Find where the given text appears and provide that cell's center as (x, y) coordinate. 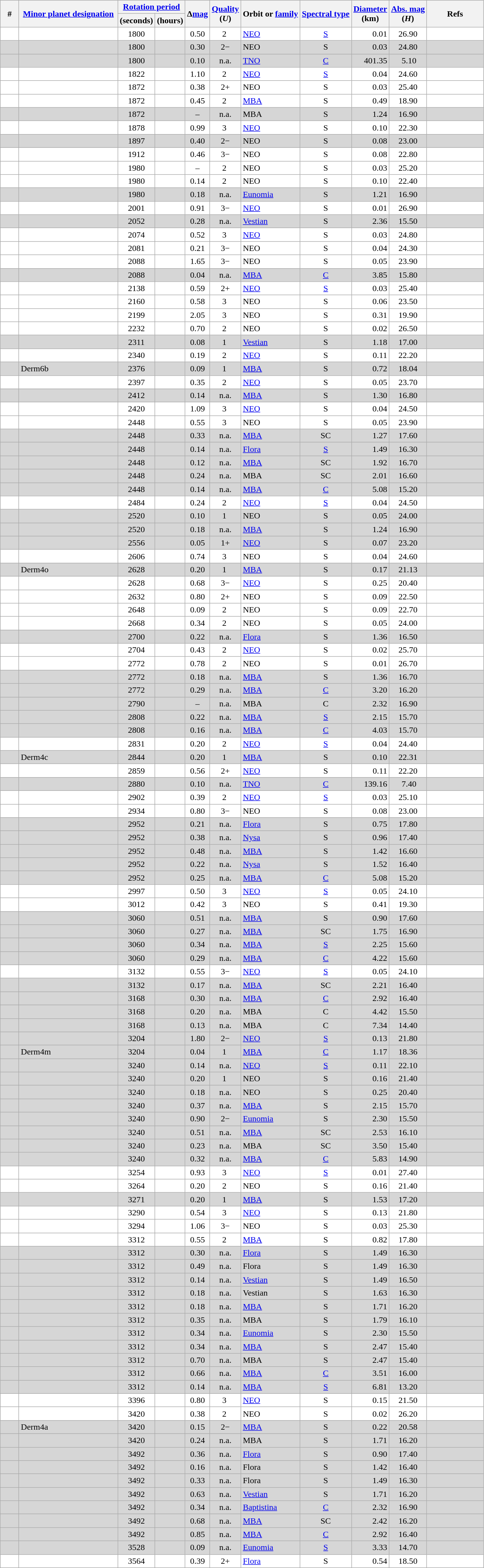
2880 (136, 784)
1.21 (370, 195)
22.70 (408, 610)
3528 (136, 1548)
2859 (136, 770)
0.32 (197, 1159)
0.85 (197, 1534)
22.80 (408, 154)
401.35 (370, 61)
2.21 (370, 985)
1.79 (370, 1320)
0.12 (197, 462)
1.10 (197, 74)
2997 (136, 891)
2001 (136, 208)
Δmag (197, 14)
26.50 (408, 328)
1878 (136, 127)
1.63 (370, 1293)
13.20 (408, 1387)
1.17 (370, 1052)
3294 (136, 1226)
1.53 (370, 1199)
(seconds) (136, 20)
0.78 (197, 663)
2412 (136, 396)
0.45 (197, 101)
Derm4a (68, 1427)
2376 (136, 369)
Spectral type (326, 14)
1.09 (197, 409)
0.07 (370, 543)
0.28 (197, 221)
16.80 (408, 396)
0.74 (197, 556)
2160 (136, 302)
1.65 (197, 262)
20.58 (408, 1427)
5.83 (370, 1159)
1.75 (370, 931)
3.50 (370, 1146)
3.51 (370, 1373)
Orbit or family (270, 14)
2704 (136, 650)
26.70 (408, 663)
2606 (136, 556)
6.81 (370, 1387)
25.30 (408, 1226)
3.20 (370, 690)
Derm4m (68, 1052)
# (10, 14)
0.46 (197, 154)
21.13 (408, 569)
24.30 (408, 248)
Derm6b (68, 369)
2556 (136, 543)
22.10 (408, 1065)
27.40 (408, 1172)
25.20 (408, 168)
1+ (225, 543)
25.10 (408, 797)
0.59 (197, 288)
0.82 (370, 1239)
2.25 (370, 945)
2081 (136, 248)
1.30 (370, 396)
Diameter(km) (370, 14)
4.42 (370, 1012)
1822 (136, 74)
2074 (136, 235)
0.93 (197, 1172)
3264 (136, 1186)
3012 (136, 905)
3271 (136, 1199)
2632 (136, 597)
3396 (136, 1400)
2052 (136, 221)
0.52 (197, 235)
0.40 (197, 141)
0.96 (370, 838)
Rotation period (151, 7)
2138 (136, 288)
22.40 (408, 181)
1.80 (197, 1039)
17.20 (408, 1199)
2420 (136, 409)
2397 (136, 382)
1897 (136, 141)
0.27 (197, 931)
2.42 (370, 1521)
14.90 (408, 1159)
2.53 (370, 1132)
1.27 (370, 436)
Derm4o (68, 569)
0.58 (197, 302)
18.90 (408, 101)
0.19 (197, 355)
5.10 (408, 61)
2831 (136, 744)
3290 (136, 1213)
24.40 (408, 744)
Derm4c (68, 757)
0.36 (197, 1454)
Abs. mag(H) (408, 14)
0.91 (197, 208)
19.90 (408, 315)
4.03 (370, 730)
0.31 (370, 315)
1.52 (370, 864)
14.70 (408, 1548)
0.23 (197, 1146)
23.50 (408, 302)
0.75 (370, 824)
2232 (136, 328)
3.33 (370, 1548)
18.36 (408, 1052)
0.06 (370, 302)
14.40 (408, 1025)
26.20 (408, 1413)
2311 (136, 342)
Quality(U) (225, 14)
18.04 (408, 369)
0.43 (197, 650)
2340 (136, 355)
1.06 (197, 1226)
Baptistina (270, 1507)
0.42 (197, 905)
2790 (136, 704)
2668 (136, 623)
3254 (136, 1172)
18.50 (408, 1561)
2199 (136, 315)
3564 (136, 1561)
2.05 (197, 315)
2844 (136, 757)
17.00 (408, 342)
2902 (136, 797)
21.50 (408, 1400)
7.40 (408, 784)
23.70 (408, 382)
16.00 (408, 1373)
139.16 (370, 784)
15.80 (408, 275)
0.48 (197, 851)
23.20 (408, 543)
Refs (455, 14)
2934 (136, 811)
0.37 (197, 1106)
(hours) (170, 20)
0.41 (370, 905)
0.72 (370, 369)
2.01 (370, 476)
3.85 (370, 275)
25.70 (408, 650)
0.63 (197, 1494)
22.30 (408, 127)
1912 (136, 154)
0.56 (197, 770)
1.92 (370, 462)
2.36 (370, 221)
2484 (136, 503)
0.66 (197, 1373)
0.99 (197, 127)
2700 (136, 637)
22.50 (408, 597)
22.31 (408, 757)
19.30 (408, 905)
7.34 (370, 1025)
2648 (136, 610)
1.18 (370, 342)
4.22 (370, 958)
Minor planet designation (68, 14)
